Output the (x, y) coordinate of the center of the cell containing the given text.  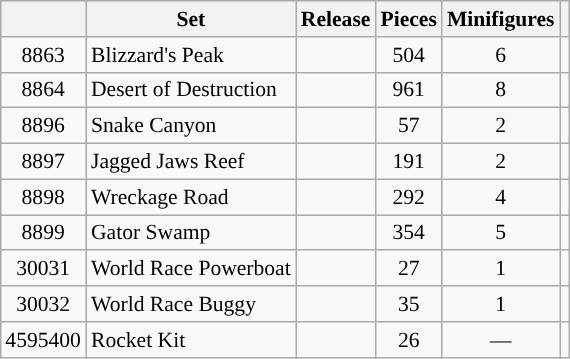
961 (408, 90)
8899 (43, 233)
Jagged Jaws Reef (191, 162)
8897 (43, 162)
57 (408, 126)
8863 (43, 55)
Snake Canyon (191, 126)
8 (501, 90)
30031 (43, 269)
Release (336, 19)
8898 (43, 197)
6 (501, 55)
8896 (43, 126)
5 (501, 233)
World Race Powerboat (191, 269)
Wreckage Road (191, 197)
Blizzard's Peak (191, 55)
Gator Swamp (191, 233)
Minifigures (501, 19)
— (501, 340)
191 (408, 162)
27 (408, 269)
26 (408, 340)
Set (191, 19)
4 (501, 197)
4595400 (43, 340)
Desert of Destruction (191, 90)
292 (408, 197)
8864 (43, 90)
30032 (43, 304)
35 (408, 304)
354 (408, 233)
Rocket Kit (191, 340)
World Race Buggy (191, 304)
Pieces (408, 19)
504 (408, 55)
